Locate the cell with the specified text and output its (X, Y) center coordinate. 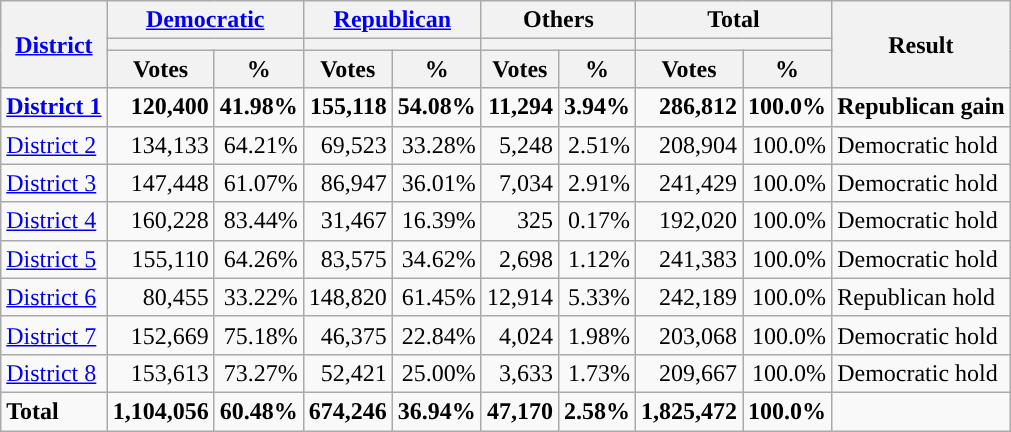
60.48% (258, 411)
160,228 (160, 221)
25.00% (436, 373)
16.39% (436, 221)
36.01% (436, 183)
Result (921, 44)
241,429 (688, 183)
120,400 (160, 107)
1.98% (596, 335)
54.08% (436, 107)
33.28% (436, 145)
2.51% (596, 145)
1,104,056 (160, 411)
61.45% (436, 297)
152,669 (160, 335)
147,448 (160, 183)
4,024 (520, 335)
155,118 (348, 107)
208,904 (688, 145)
1.73% (596, 373)
241,383 (688, 259)
203,068 (688, 335)
1.12% (596, 259)
District (54, 44)
47,170 (520, 411)
District 6 (54, 297)
31,467 (348, 221)
2.58% (596, 411)
District 8 (54, 373)
86,947 (348, 183)
41.98% (258, 107)
80,455 (160, 297)
Republican hold (921, 297)
155,110 (160, 259)
46,375 (348, 335)
Others (558, 20)
11,294 (520, 107)
148,820 (348, 297)
69,523 (348, 145)
1,825,472 (688, 411)
64.26% (258, 259)
7,034 (520, 183)
5.33% (596, 297)
134,133 (160, 145)
83.44% (258, 221)
33.22% (258, 297)
3,633 (520, 373)
22.84% (436, 335)
52,421 (348, 373)
District 7 (54, 335)
District 2 (54, 145)
2,698 (520, 259)
District 4 (54, 221)
District 5 (54, 259)
325 (520, 221)
192,020 (688, 221)
674,246 (348, 411)
242,189 (688, 297)
2.91% (596, 183)
Democratic (205, 20)
34.62% (436, 259)
District 1 (54, 107)
286,812 (688, 107)
64.21% (258, 145)
5,248 (520, 145)
Republican gain (921, 107)
73.27% (258, 373)
Republican (392, 20)
61.07% (258, 183)
36.94% (436, 411)
0.17% (596, 221)
75.18% (258, 335)
153,613 (160, 373)
12,914 (520, 297)
3.94% (596, 107)
83,575 (348, 259)
District 3 (54, 183)
209,667 (688, 373)
